Output the [x, y] coordinate of the center of the cell containing the given text.  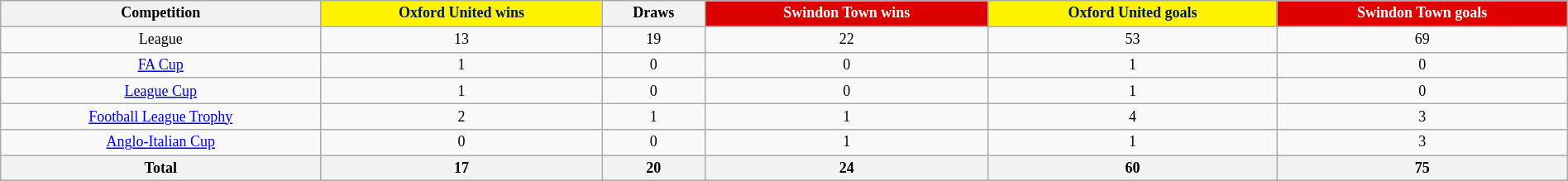
22 [847, 40]
17 [461, 169]
2 [461, 116]
53 [1133, 40]
19 [653, 40]
4 [1133, 116]
Oxford United goals [1133, 13]
24 [847, 169]
20 [653, 169]
FA Cup [160, 64]
75 [1422, 169]
13 [461, 40]
Draws [653, 13]
Swindon Town goals [1422, 13]
Oxford United wins [461, 13]
69 [1422, 40]
Anglo-Italian Cup [160, 142]
League [160, 40]
Competition [160, 13]
Total [160, 169]
Swindon Town wins [847, 13]
League Cup [160, 91]
60 [1133, 169]
Football League Trophy [160, 116]
